Capture the cell that displays the provided text and extract its [X, Y] central coordinate. 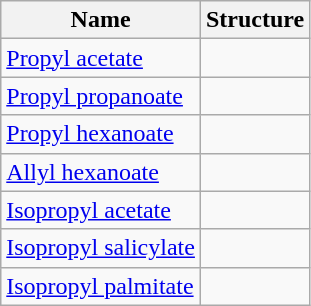
Propyl acetate [101, 58]
Allyl hexanoate [101, 172]
Propyl propanoate [101, 96]
Isopropyl acetate [101, 210]
Isopropyl salicylate [101, 248]
Name [101, 20]
Propyl hexanoate [101, 134]
Structure [254, 20]
Isopropyl palmitate [101, 286]
